Capture the cell that displays the provided text and extract its [X, Y] central coordinate. 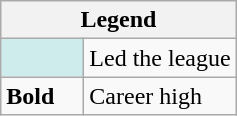
Legend [118, 20]
Led the league [160, 58]
Career high [160, 96]
Bold [42, 96]
